From the cell containing the given text, extract its center point as (x, y) coordinate. 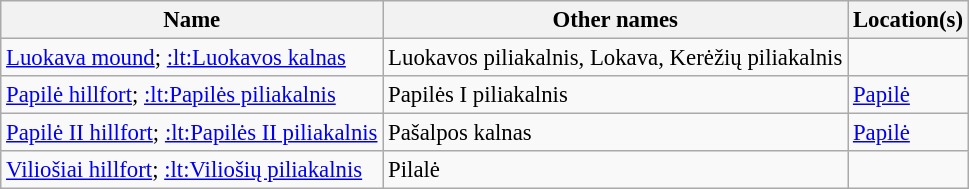
Pilalė (616, 170)
Papilė II hillfort; :lt:Papilės II piliakalnis (192, 133)
Pašalpos kalnas (616, 133)
Luokavos piliakalnis, Lokava, Kerėžių piliakalnis (616, 58)
Luokava mound; :lt:Luokavos kalnas (192, 58)
Location(s) (908, 20)
Name (192, 20)
Other names (616, 20)
Papilės I piliakalnis (616, 95)
Viliošiai hillfort; :lt:Viliošių piliakalnis (192, 170)
Papilė hillfort; :lt:Papilės piliakalnis (192, 95)
